Pinpoint the cell where the given text exists, returning its (x, y) midpoint coordinate. 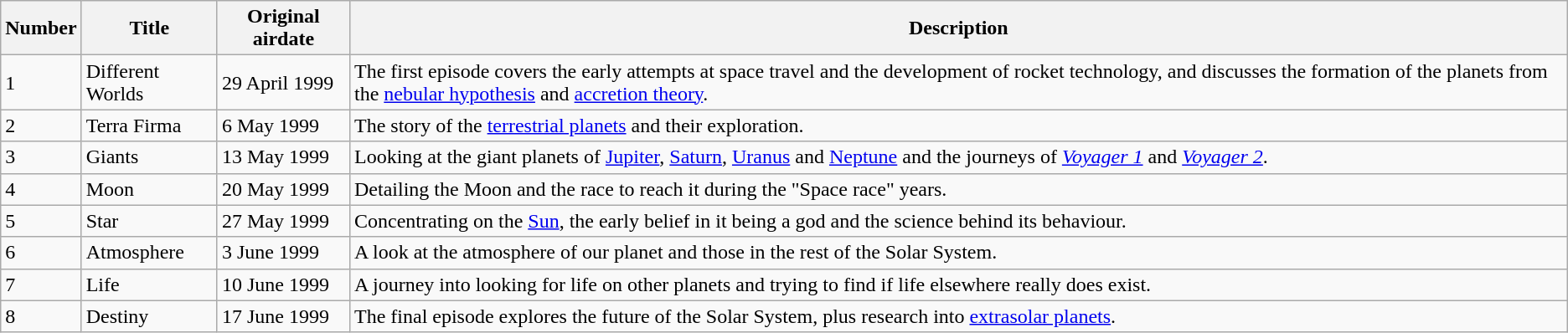
3 June 1999 (283, 253)
Destiny (149, 316)
4 (41, 189)
8 (41, 316)
Description (958, 28)
13 May 1999 (283, 157)
Life (149, 284)
The final episode explores the future of the Solar System, plus research into extrasolar planets. (958, 316)
Moon (149, 189)
Detailing the Moon and the race to reach it during the "Space race" years. (958, 189)
Giants (149, 157)
Number (41, 28)
7 (41, 284)
2 (41, 126)
A journey into looking for life on other planets and trying to find if life elsewhere really does exist. (958, 284)
29 April 1999 (283, 82)
Different Worlds (149, 82)
The story of the terrestrial planets and their exploration. (958, 126)
Terra Firma (149, 126)
20 May 1999 (283, 189)
17 June 1999 (283, 316)
27 May 1999 (283, 221)
1 (41, 82)
6 May 1999 (283, 126)
Star (149, 221)
5 (41, 221)
Original airdate (283, 28)
6 (41, 253)
3 (41, 157)
Atmosphere (149, 253)
Looking at the giant planets of Jupiter, Saturn, Uranus and Neptune and the journeys of Voyager 1 and Voyager 2. (958, 157)
A look at the atmosphere of our planet and those in the rest of the Solar System. (958, 253)
Title (149, 28)
Concentrating on the Sun, the early belief in it being a god and the science behind its behaviour. (958, 221)
10 June 1999 (283, 284)
